From the cell containing the given text, extract its center point as [x, y] coordinate. 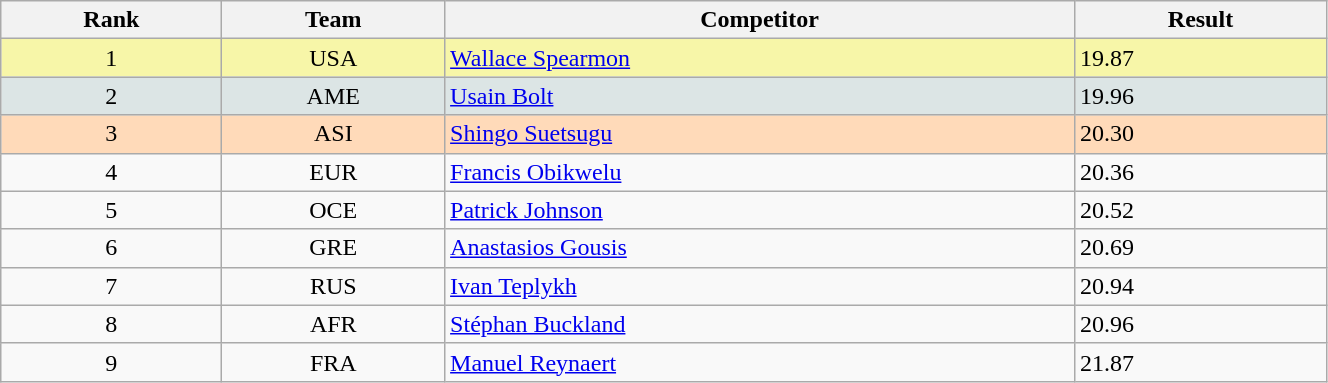
21.87 [1200, 362]
Ivan Teplykh [760, 286]
2 [112, 96]
AFR [334, 324]
Rank [112, 20]
ASI [334, 134]
GRE [334, 248]
5 [112, 210]
Manuel Reynaert [760, 362]
6 [112, 248]
Competitor [760, 20]
Usain Bolt [760, 96]
3 [112, 134]
Francis Obikwelu [760, 172]
Stéphan Buckland [760, 324]
19.87 [1200, 58]
19.96 [1200, 96]
RUS [334, 286]
4 [112, 172]
20.36 [1200, 172]
20.30 [1200, 134]
Anastasios Gousis [760, 248]
9 [112, 362]
Patrick Johnson [760, 210]
20.94 [1200, 286]
Team [334, 20]
Result [1200, 20]
EUR [334, 172]
1 [112, 58]
Shingo Suetsugu [760, 134]
20.96 [1200, 324]
20.69 [1200, 248]
USA [334, 58]
20.52 [1200, 210]
8 [112, 324]
FRA [334, 362]
OCE [334, 210]
7 [112, 286]
Wallace Spearmon [760, 58]
AME [334, 96]
